Return [x, y] of the center of cell containing provided text 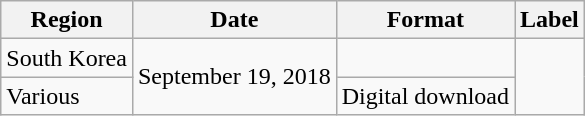
South Korea [67, 58]
Label [550, 20]
Date [234, 20]
Region [67, 20]
Digital download [425, 96]
Format [425, 20]
September 19, 2018 [234, 77]
Various [67, 96]
